Identify which cell holds the provided text, then report its [x, y] central coordinate. 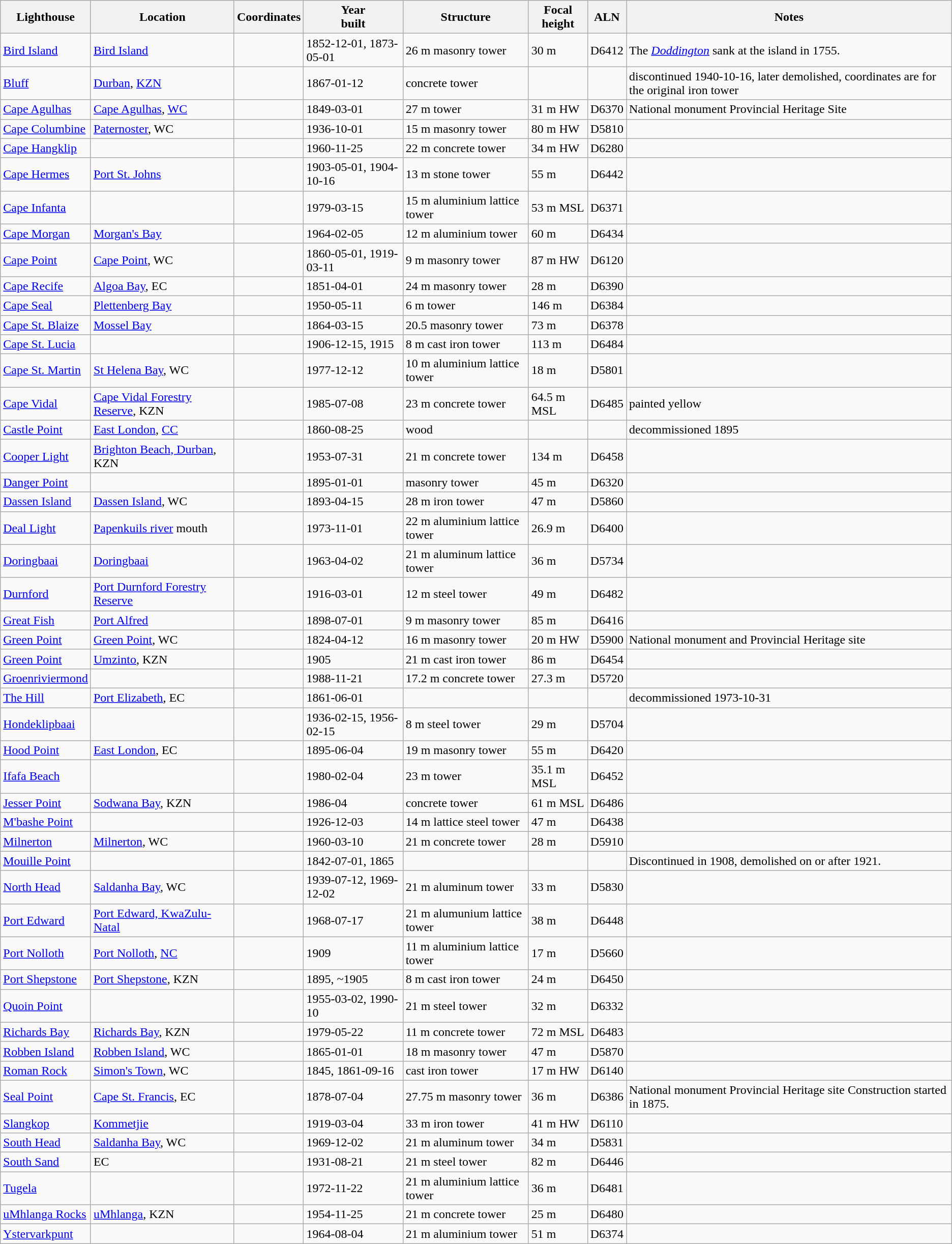
1972-11-22 [353, 1189]
21 m aluminium lattice tower [466, 1189]
Mossel Bay [162, 325]
20.5 masonry tower [466, 325]
Ystervarkpunt [46, 1234]
1986-04 [353, 803]
1916-03-01 [353, 594]
23 m concrete tower [466, 404]
D6450 [607, 979]
M'bashe Point [46, 822]
Structure [466, 17]
1968-07-17 [353, 920]
D6446 [607, 1162]
Cape Columbine [46, 129]
decommissioned 1895 [789, 430]
1861-06-01 [353, 698]
1895, ~1905 [353, 979]
24 m [558, 979]
13 m stone tower [466, 174]
D6442 [607, 174]
South Sand [46, 1162]
D5810 [607, 129]
1931-08-21 [353, 1162]
Cape Hangklip [46, 148]
Deal Light [46, 528]
33 m [558, 887]
Port Nolloth, NC [162, 953]
27 m tower [466, 109]
17 m [558, 953]
61 m MSL [558, 803]
painted yellow [789, 404]
1849-03-01 [353, 109]
The Hill [46, 698]
uMhlanga, KZN [162, 1214]
National monument Provincial Heritage site Construction started in 1875. [789, 1097]
D6371 [607, 208]
29 m [558, 724]
Focalheight [558, 17]
Richards Bay, KZN [162, 1032]
D6374 [607, 1234]
Cape Seal [46, 305]
113 m [558, 344]
D6370 [607, 109]
28 m iron tower [466, 502]
North Head [46, 887]
23 m tower [466, 776]
1979-05-22 [353, 1032]
Sodwana Bay, KZN [162, 803]
24 m masonry tower [466, 286]
D6320 [607, 482]
21 m cast iron tower [466, 659]
11 m aluminium lattice tower [466, 953]
32 m [558, 1005]
Cape Vidal Forestry Reserve, KZN [162, 404]
Plettenberg Bay [162, 305]
Castle Point [46, 430]
Cape Morgan [46, 234]
1905 [353, 659]
East London, EC [162, 750]
17.2 m concrete tower [466, 678]
Durnford [46, 594]
1979-03-15 [353, 208]
10 m aluminium lattice tower [466, 370]
Port Shepstone, KZN [162, 979]
1878-07-04 [353, 1097]
Cooper Light [46, 456]
31 m HW [558, 109]
Slangkop [46, 1123]
38 m [558, 920]
D5870 [607, 1051]
86 m [558, 659]
D6438 [607, 822]
27.75 m masonry tower [466, 1097]
87 m HW [558, 259]
cast iron tower [466, 1071]
Location [162, 17]
Umzinto, KZN [162, 659]
1824-04-12 [353, 640]
Port Edward [46, 920]
D6486 [607, 803]
Coordinates [269, 17]
20 m HW [558, 640]
D5720 [607, 678]
Hood Point [46, 750]
51 m [558, 1234]
D6483 [607, 1032]
1893-04-15 [353, 502]
The Doddington sank at the island in 1755. [789, 50]
15 m aluminium lattice tower [466, 208]
Discontinued in 1908, demolished on or after 1921. [789, 861]
decommissioned 1973-10-31 [789, 698]
Brighton Beach, Durban, KZN [162, 456]
16 m masonry tower [466, 640]
1864-03-15 [353, 325]
134 m [558, 456]
Cape Vidal [46, 404]
Cape Agulhas, WC [162, 109]
1852-12-01, 1873-05-01 [353, 50]
1903-05-01, 1904-10-16 [353, 174]
D5910 [607, 842]
Cape St. Martin [46, 370]
D5900 [607, 640]
22 m aluminium lattice tower [466, 528]
D6448 [607, 920]
82 m [558, 1162]
17 m HW [558, 1071]
Milnerton, WC [162, 842]
uMhlanga Rocks [46, 1214]
Cape St. Lucia [46, 344]
14 m lattice steel tower [466, 822]
1988-11-21 [353, 678]
Cape Infanta [46, 208]
D6458 [607, 456]
27.3 m [558, 678]
19 m masonry tower [466, 750]
D5831 [607, 1143]
1969-12-02 [353, 1143]
18 m [558, 370]
Port Durnford Forestry Reserve [162, 594]
8 m steel tower [466, 724]
1906-12-15, 1915 [353, 344]
1936-10-01 [353, 129]
D5660 [607, 953]
1960-11-25 [353, 148]
discontinued 1940-10-16, later demolished, coordinates are for the original iron tower [789, 83]
33 m iron tower [466, 1123]
26.9 m [558, 528]
Cape Recife [46, 286]
D6384 [607, 305]
Port Alfred [162, 620]
11 m concrete tower [466, 1032]
D6386 [607, 1097]
146 m [558, 305]
D6280 [607, 148]
21 m alumunium lattice tower [466, 920]
Durban, KZN [162, 83]
D6140 [607, 1071]
D5734 [607, 561]
Hondeklipbaai [46, 724]
64.5 m MSL [558, 404]
Port Shepstone [46, 979]
D6480 [607, 1214]
45 m [558, 482]
Roman Rock [46, 1071]
1954-11-25 [353, 1214]
Jesser Point [46, 803]
12 m steel tower [466, 594]
Cape Hermes [46, 174]
1919-03-04 [353, 1123]
Cape St. Blaize [46, 325]
Lighthouse [46, 17]
Dassen Island, WC [162, 502]
18 m masonry tower [466, 1051]
1963-04-02 [353, 561]
D6420 [607, 750]
Yearbuilt [353, 17]
Simon's Town, WC [162, 1071]
masonry tower [466, 482]
1926-12-03 [353, 822]
6 m tower [466, 305]
15 m masonry tower [466, 129]
34 m [558, 1143]
Tugela [46, 1189]
49 m [558, 594]
1860-08-25 [353, 430]
D6416 [607, 620]
1964-08-04 [353, 1234]
1842-07-01, 1865 [353, 861]
Port St. Johns [162, 174]
1960-03-10 [353, 842]
Groenriviermond [46, 678]
D6452 [607, 776]
1867-01-12 [353, 83]
Danger Point [46, 482]
1845, 1861-09-16 [353, 1071]
EC [162, 1162]
Ifafa Beach [46, 776]
D6454 [607, 659]
1895-01-01 [353, 482]
Bluff [46, 83]
Algoa Bay, EC [162, 286]
Green Point, WC [162, 640]
1955-03-02, 1990-10 [353, 1005]
1985-07-08 [353, 404]
22 m concrete tower [466, 148]
wood [466, 430]
26 m masonry tower [466, 50]
Paternoster, WC [162, 129]
25 m [558, 1214]
National monument Provincial Heritage Site [789, 109]
St Helena Bay, WC [162, 370]
D6378 [607, 325]
Richards Bay [46, 1032]
National monument and Provincial Heritage site [789, 640]
Quoin Point [46, 1005]
53 m MSL [558, 208]
Dassen Island [46, 502]
Papenkuils river mouth [162, 528]
30 m [558, 50]
1980-02-04 [353, 776]
1936-02-15, 1956-02-15 [353, 724]
Mouille Point [46, 861]
Seal Point [46, 1097]
12 m aluminium tower [466, 234]
1953-07-31 [353, 456]
1964-02-05 [353, 234]
Cape St. Francis, EC [162, 1097]
D6332 [607, 1005]
D6485 [607, 404]
80 m HW [558, 129]
D5830 [607, 887]
D6120 [607, 259]
Cape Agulhas [46, 109]
41 m HW [558, 1123]
85 m [558, 620]
East London, CC [162, 430]
Milnerton [46, 842]
Kommetjie [162, 1123]
D5860 [607, 502]
D6434 [607, 234]
D5704 [607, 724]
D5801 [607, 370]
1939-07-12, 1969-12-02 [353, 887]
D6400 [607, 528]
Great Fish [46, 620]
Notes [789, 17]
D6484 [607, 344]
73 m [558, 325]
Port Edward, KwaZulu-Natal [162, 920]
60 m [558, 234]
Robben Island [46, 1051]
21 m aluminium tower [466, 1234]
1865-01-01 [353, 1051]
D6412 [607, 50]
35.1 m MSL [558, 776]
1977-12-12 [353, 370]
34 m HW [558, 148]
1909 [353, 953]
D6390 [607, 286]
21 m aluminum lattice tower [466, 561]
D6481 [607, 1189]
Cape Point [46, 259]
1973-11-01 [353, 528]
Cape Point, WC [162, 259]
1860-05-01, 1919-03-11 [353, 259]
72 m MSL [558, 1032]
D6110 [607, 1123]
Robben Island, WC [162, 1051]
1950-05-11 [353, 305]
ALN [607, 17]
Port Elizabeth, EC [162, 698]
D6482 [607, 594]
1898-07-01 [353, 620]
Port Nolloth [46, 953]
1895-06-04 [353, 750]
Morgan's Bay [162, 234]
South Head [46, 1143]
1851-04-01 [353, 286]
